Identify which cell holds the provided text, then report its (X, Y) central coordinate. 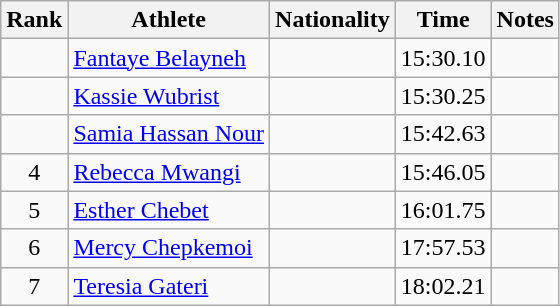
Esther Chebet (169, 210)
Kassie Wubrist (169, 96)
Samia Hassan Nour (169, 134)
7 (34, 286)
Fantaye Belayneh (169, 58)
4 (34, 172)
Mercy Chepkemoi (169, 248)
Time (443, 20)
15:46.05 (443, 172)
Rebecca Mwangi (169, 172)
15:30.10 (443, 58)
Teresia Gateri (169, 286)
17:57.53 (443, 248)
5 (34, 210)
Nationality (333, 20)
15:42.63 (443, 134)
6 (34, 248)
Rank (34, 20)
15:30.25 (443, 96)
18:02.21 (443, 286)
Notes (525, 20)
Athlete (169, 20)
16:01.75 (443, 210)
